For the text-containing cell, return its midpoint in (x, y) coordinate format. 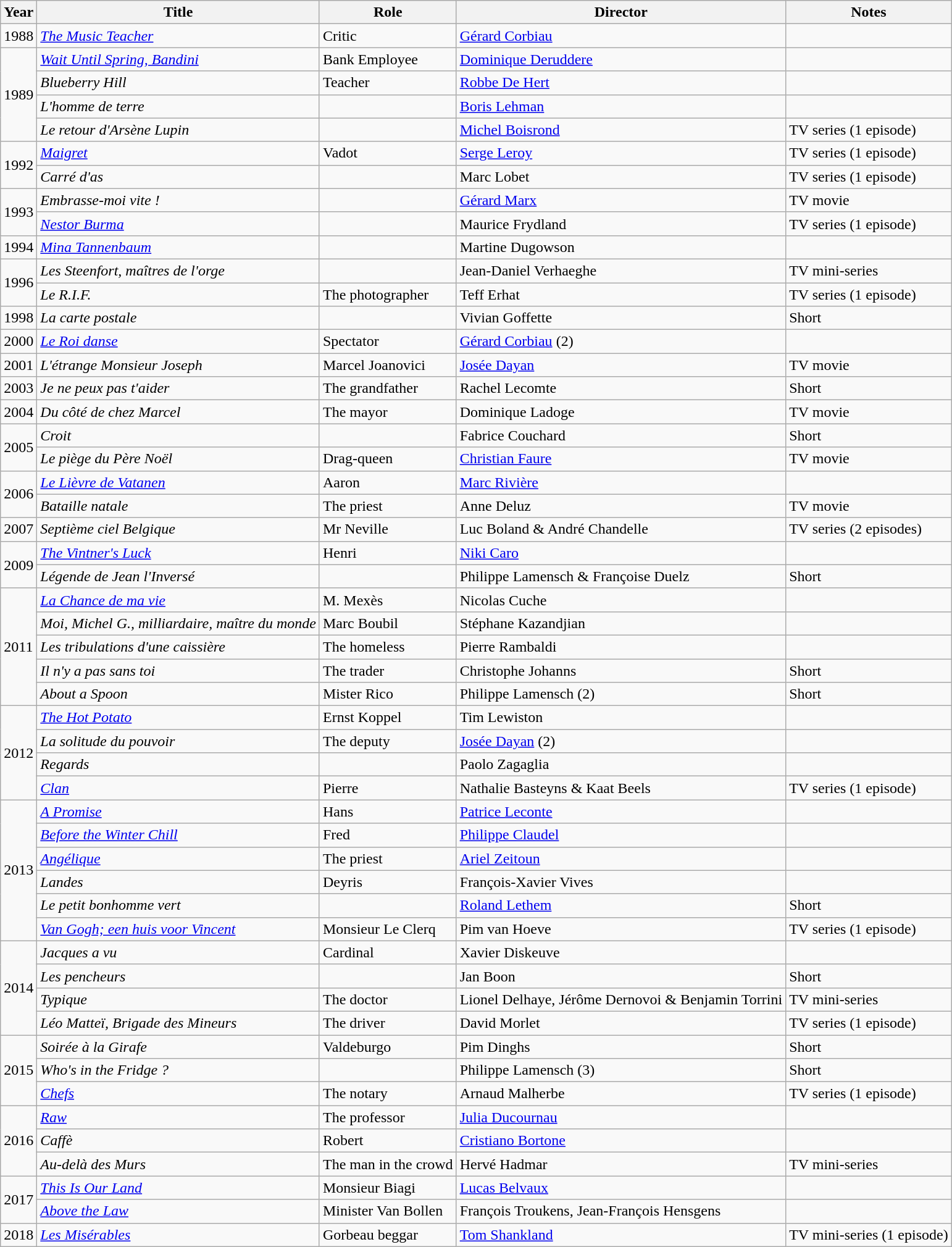
Les Misérables (178, 1235)
Les Steenfort, maîtres de l'orge (178, 271)
1994 (19, 247)
Soirée à la Girafe (178, 1047)
2007 (19, 529)
Robert (388, 1141)
Les pencheurs (178, 976)
Croit (178, 435)
Embrasse-moi vite ! (178, 200)
Philippe Lamensch (2) (621, 694)
Wait Until Spring, Bandini (178, 59)
This Is Our Land (178, 1188)
The homeless (388, 647)
Gorbeau beggar (388, 1235)
Notes (869, 12)
Martine Dugowson (621, 247)
La Chance de ma vie (178, 600)
Jan Boon (621, 976)
Au-delà des Murs (178, 1164)
Le Lièvre de Vatanen (178, 482)
1988 (19, 36)
Year (19, 12)
La carte postale (178, 318)
Bataille natale (178, 506)
Dominique Ladoge (621, 412)
Spectator (388, 342)
Fred (388, 835)
Les tribulations d'une caissière (178, 647)
Lionel Delhaye, Jérôme Dernovoi & Benjamin Torrini (621, 999)
Vadot (388, 153)
Blueberry Hill (178, 83)
François-Xavier Vives (621, 882)
Clan (178, 788)
Tim Lewiston (621, 718)
Légende de Jean l'Inversé (178, 576)
Anne Deluz (621, 506)
1998 (19, 318)
Robbe De Hert (621, 83)
Gérard Corbiau (621, 36)
Ariel Zeitoun (621, 859)
2015 (19, 1070)
Mr Neville (388, 529)
Le piège du Père Noël (178, 459)
2018 (19, 1235)
Marc Lobet (621, 177)
Tom Shankland (621, 1235)
Lucas Belvaux (621, 1188)
Deyris (388, 882)
Philippe Lamensch & Françoise Duelz (621, 576)
Serge Leroy (621, 153)
2004 (19, 412)
Gérard Corbiau (2) (621, 342)
Septième ciel Belgique (178, 529)
The deputy (388, 741)
2012 (19, 753)
Michel Boisrond (621, 130)
The photographer (388, 295)
L'homme de terre (178, 106)
2013 (19, 870)
Le retour d'Arsène Lupin (178, 130)
Marcel Joanovici (388, 365)
TV series (2 episodes) (869, 529)
Before the Winter Chill (178, 835)
1992 (19, 165)
The grandfather (388, 388)
The professor (388, 1117)
Le R.I.F. (178, 295)
Bank Employee (388, 59)
1996 (19, 282)
The mayor (388, 412)
1993 (19, 212)
Stéphane Kazandjian (621, 623)
Role (388, 12)
2016 (19, 1141)
Moi, Michel G., milliardaire, maître du monde (178, 623)
Il n'y a pas sans toi (178, 670)
Marc Boubil (388, 623)
The trader (388, 670)
Marc Rivière (621, 482)
Maurice Frydland (621, 224)
2011 (19, 647)
Drag-queen (388, 459)
Pim van Hoeve (621, 929)
Nestor Burma (178, 224)
Patrice Leconte (621, 812)
2017 (19, 1199)
Roland Lethem (621, 905)
Typique (178, 999)
Cristiano Bortone (621, 1141)
Valdeburgo (388, 1047)
Pierre Rambaldi (621, 647)
M. Mexès (388, 600)
Maigret (178, 153)
2005 (19, 447)
1989 (19, 94)
The notary (388, 1094)
Pim Dinghs (621, 1047)
Teff Erhat (621, 295)
Henri (388, 553)
François Troukens, Jean-François Hensgens (621, 1211)
Jean-Daniel Verhaeghe (621, 271)
The driver (388, 1023)
The doctor (388, 999)
Aaron (388, 482)
Julia Ducournau (621, 1117)
Pierre (388, 788)
Raw (178, 1117)
A Promise (178, 812)
Mister Rico (388, 694)
Who's in the Fridge ? (178, 1070)
About a Spoon (178, 694)
Le Roi danse (178, 342)
2006 (19, 494)
Critic (388, 36)
L'étrange Monsieur Joseph (178, 365)
Philippe Claudel (621, 835)
Minister Van Bollen (388, 1211)
Rachel Lecomte (621, 388)
2014 (19, 988)
Title (178, 12)
Dominique Deruddere (621, 59)
Above the Law (178, 1211)
Philippe Lamensch (3) (621, 1070)
Van Gogh; een huis voor Vincent (178, 929)
Monsieur Le Clerq (388, 929)
Niki Caro (621, 553)
2000 (19, 342)
Le petit bonhomme vert (178, 905)
Arnaud Malherbe (621, 1094)
Caffè (178, 1141)
The Music Teacher (178, 36)
Regards (178, 765)
2003 (19, 388)
2009 (19, 565)
Vivian Goffette (621, 318)
TV mini-series (1 episode) (869, 1235)
Josée Dayan (2) (621, 741)
Cardinal (388, 952)
The Vintner's Luck (178, 553)
Mina Tannenbaum (178, 247)
The Hot Potato (178, 718)
Chefs (178, 1094)
Boris Lehman (621, 106)
David Morlet (621, 1023)
The man in the crowd (388, 1164)
Josée Dayan (621, 365)
Director (621, 12)
Monsieur Biagi (388, 1188)
Christian Faure (621, 459)
Luc Boland & André Chandelle (621, 529)
Hervé Hadmar (621, 1164)
Gérard Marx (621, 200)
Nathalie Basteyns & Kaat Beels (621, 788)
Jacques a vu (178, 952)
Christophe Johanns (621, 670)
Ernst Koppel (388, 718)
Teacher (388, 83)
Du côté de chez Marcel (178, 412)
Carré d'as (178, 177)
La solitude du pouvoir (178, 741)
2001 (19, 365)
Léo Matteï, Brigade des Mineurs (178, 1023)
Landes (178, 882)
Nicolas Cuche (621, 600)
Hans (388, 812)
Angélique (178, 859)
Je ne peux pas t'aider (178, 388)
Paolo Zagaglia (621, 765)
Xavier Diskeuve (621, 952)
Fabrice Couchard (621, 435)
